Return [X, Y] of the center of cell containing provided text 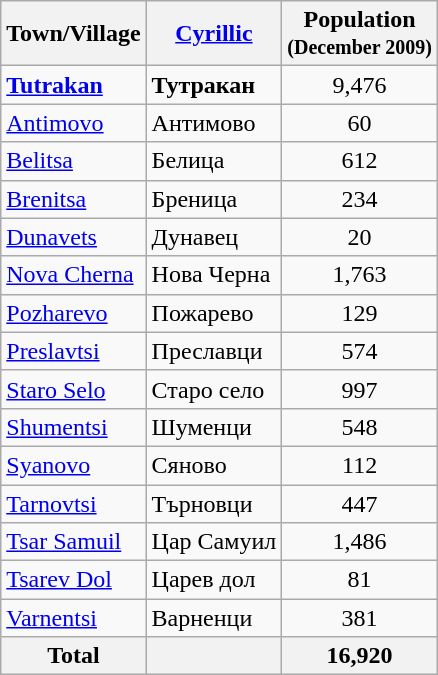
Сяново [214, 465]
548 [360, 427]
Шуменци [214, 427]
Бреница [214, 199]
Tutrakan [74, 85]
Пожарево [214, 313]
Нова Черна [214, 275]
Brenitsa [74, 199]
Nova Cherna [74, 275]
Белица [214, 161]
997 [360, 389]
Варненци [214, 618]
447 [360, 503]
Staro Selo [74, 389]
Търновци [214, 503]
Shumentsi [74, 427]
Antimovo [74, 123]
9,476 [360, 85]
Belitsa [74, 161]
1,486 [360, 542]
Dunavets [74, 237]
60 [360, 123]
Cyrillic [214, 34]
129 [360, 313]
Syanovo [74, 465]
234 [360, 199]
Tarnovtsi [74, 503]
Царев дол [214, 580]
Varnentsi [74, 618]
Pozharevo [74, 313]
Town/Village [74, 34]
20 [360, 237]
Преславци [214, 351]
16,920 [360, 656]
381 [360, 618]
Старо село [214, 389]
Тутракан [214, 85]
Total [74, 656]
Антимово [214, 123]
574 [360, 351]
Population(December 2009) [360, 34]
Tsarev Dol [74, 580]
Дунавец [214, 237]
Цар Самуил [214, 542]
1,763 [360, 275]
Tsar Samuil [74, 542]
Preslavtsi [74, 351]
112 [360, 465]
612 [360, 161]
81 [360, 580]
